Output the (x, y) coordinate of the center of the cell containing the given text.  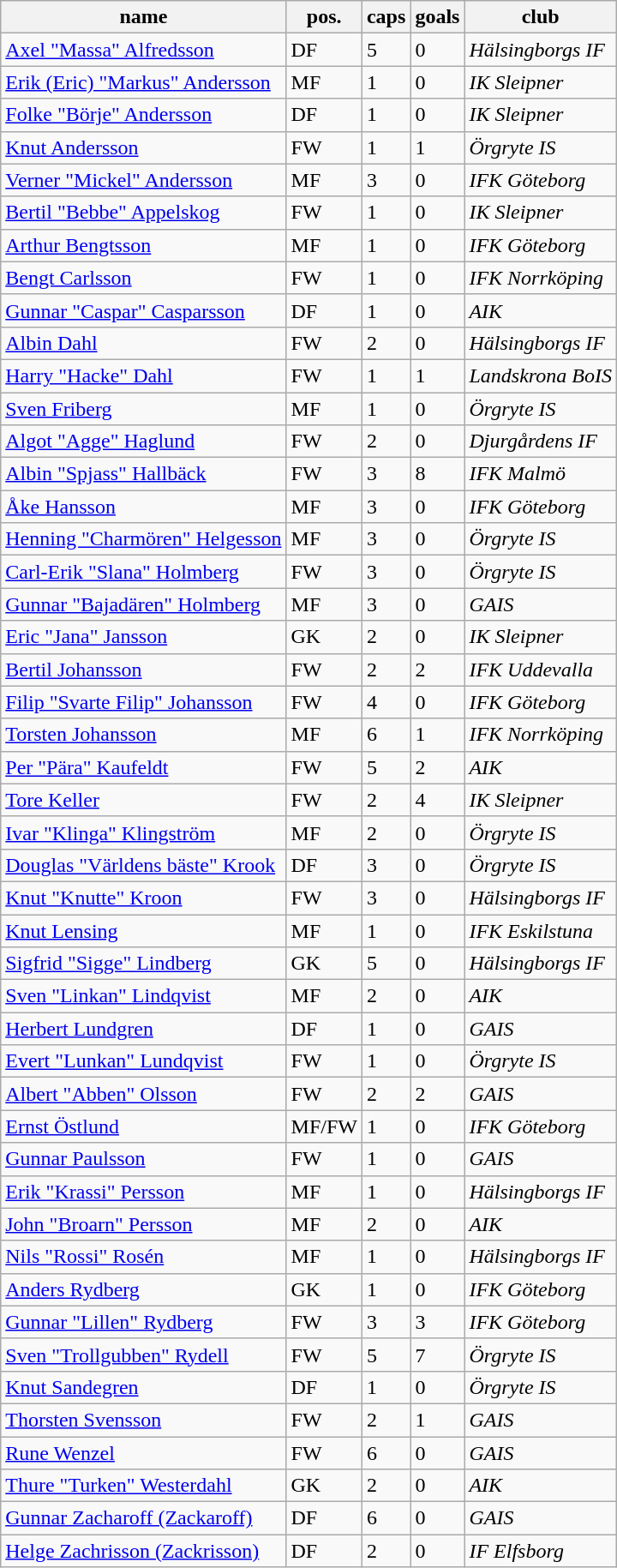
Herbert Lundgren (144, 1029)
Per "Pära" Kaufeldt (144, 767)
Folke "Börje" Andersson (144, 115)
Evert "Lunkan" Lundqvist (144, 1061)
Ernst Östlund (144, 1126)
Sven "Linkan" Lindqvist (144, 996)
Ivar "Klinga" Klingström (144, 832)
name (144, 17)
Verner "Mickel" Andersson (144, 180)
goals (437, 17)
IF Elfsborg (541, 1551)
Knut Sandegren (144, 1387)
Knut "Knutte" Kroon (144, 898)
Sven "Trollgubben" Rydell (144, 1355)
Sigfrid "Sigge" Lindberg (144, 964)
Gunnar Paulsson (144, 1159)
Rune Wenzel (144, 1453)
Henning "Charmören" Helgesson (144, 539)
Albin Dahl (144, 343)
IFK Eskilstuna (541, 930)
John "Broarn" Persson (144, 1224)
club (541, 17)
Bertil Johansson (144, 670)
Thure "Turken" Westerdahl (144, 1486)
IFK Malmö (541, 474)
Gunnar "Lillen" Rydberg (144, 1322)
Albert "Abben" Olsson (144, 1094)
Axel "Massa" Alfredsson (144, 50)
Filip "Svarte Filip" Johansson (144, 702)
Gunnar "Caspar" Casparsson (144, 310)
Djurgårdens IF (541, 442)
Thorsten Svensson (144, 1420)
Algot "Agge" Haglund (144, 442)
Torsten Johansson (144, 735)
Harry "Hacke" Dahl (144, 375)
8 (437, 474)
Erik (Eric) "Markus" Andersson (144, 82)
IFK Uddevalla (541, 670)
Tore Keller (144, 800)
caps (386, 17)
MF/FW (324, 1126)
Bengt Carlsson (144, 278)
Sven Friberg (144, 409)
Douglas "Världens bäste" Krook (144, 865)
Nils "Rossi" Rosén (144, 1257)
Åke Hansson (144, 507)
Knut Andersson (144, 147)
Arthur Bengtsson (144, 245)
Eric "Jana" Jansson (144, 637)
Erik "Krassi" Persson (144, 1192)
Knut Lensing (144, 930)
Helge Zachrisson (Zackrisson) (144, 1551)
7 (437, 1355)
Landskrona BoIS (541, 375)
Albin "Spjass" Hallbäck (144, 474)
Gunnar Zacharoff (Zackaroff) (144, 1518)
Anders Rydberg (144, 1289)
Carl-Erik "Slana" Holmberg (144, 572)
Gunnar "Bajadären" Holmberg (144, 604)
Bertil "Bebbe" Appelskog (144, 213)
pos. (324, 17)
